Return the (X, Y) coordinate for the center point of the cell that contains the specified text.  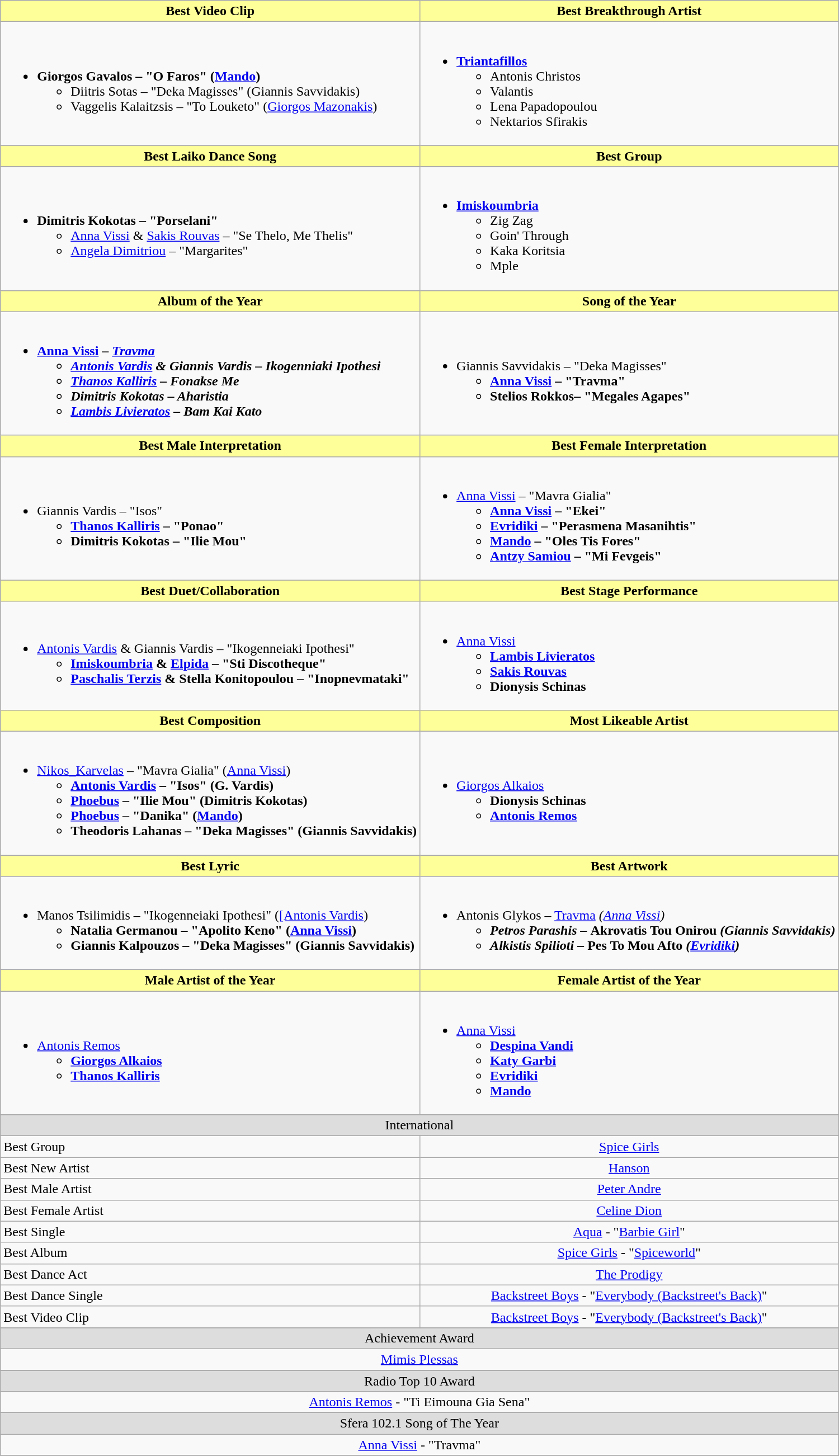
Album of the Year (210, 301)
ImiskoumbriaZig ZagGoin' ThroughKaka KoritsiaMple (629, 228)
Best Female Interpretation (629, 446)
Celine Dion (629, 1210)
Best Dance Single (210, 1295)
Best Composition (210, 720)
Best Duet/Collaboration (210, 591)
Anna VissiLambis LivieratosSakis RouvasDionysis Schinas (629, 656)
Hanson (629, 1168)
Female Artist of the Year (629, 981)
Dimitris Kokotas – "Porselani"Anna Vissi & Sakis Rouvas – "Se Thelo, Me Thelis"Angela Dimitriou – "Margarites" (210, 228)
Antonis RemosGiorgos AlkaiosThanos Kalliris (210, 1053)
International (419, 1125)
Sfera 102.1 Song of The Year (419, 1424)
Anna Vissi - "Travma" (419, 1445)
Giorgos AlkaiosDionysis SchinasAntonis Remos (629, 793)
Best Dance Act (210, 1274)
Giannis Vardis – "Isos"Thanos Kalliris – "Ponao"Dimitris Kokotas – "Ilie Mou" (210, 518)
Antonis Remos - "Ti Eimouna Gia Sena" (419, 1402)
Spice Girls (629, 1147)
Most Likeable Artist (629, 720)
Best Laiko Dance Song (210, 156)
Spice Girls - "Spiceworld" (629, 1253)
Best Female Artist (210, 1210)
Best Male Artist (210, 1189)
Giorgos Gavalos – "O Faros" (Mando)Diitris Sotas – "Deka Magisses" (Giannis Savvidakis)Vaggelis Kalaitzsis – "To Louketo" (Giorgos Mazonakis) (210, 84)
Mimis Plessas (419, 1359)
Aqua - "Barbie Girl" (629, 1232)
Best New Artist (210, 1168)
The Prodigy (629, 1274)
Best Single (210, 1232)
Song of the Year (629, 301)
Male Artist of the Year (210, 981)
Achievement Award (419, 1338)
Best Album (210, 1253)
Giannis Savvidakis – "Deka Magisses"Anna Vissi – "Travma"Stelios Rokkos– "Megales Agapes" (629, 374)
TriantafillosAntonis ChristosValantisLena PapadopoulouNektarios Sfirakis (629, 84)
Anna VissiDespina VandiKaty GarbiEvridikiMando (629, 1053)
Best Stage Performance (629, 591)
Best Lyric (210, 865)
Anna Vissi – "Mavra Gialia"Anna Vissi – "Ekei"Evridiki – "Perasmena Masanihtis"Mando – "Oles Tis Fores"Antzy Samiou – "Mi Fevgeis" (629, 518)
Antonis Glykos – Travma (Anna Vissi)Petros Parashis – Akrovatis Tou Onirou (Giannis Savvidakis)Alkistis Spilioti – Pes To Mou Afto (Evridiki) (629, 923)
Peter Andre (629, 1189)
Best Breakthrough Artist (629, 11)
Best Male Interpretation (210, 446)
Radio Top 10 Award (419, 1381)
Best Artwork (629, 865)
